Output the (X, Y) coordinate of the center of the cell containing the given text.  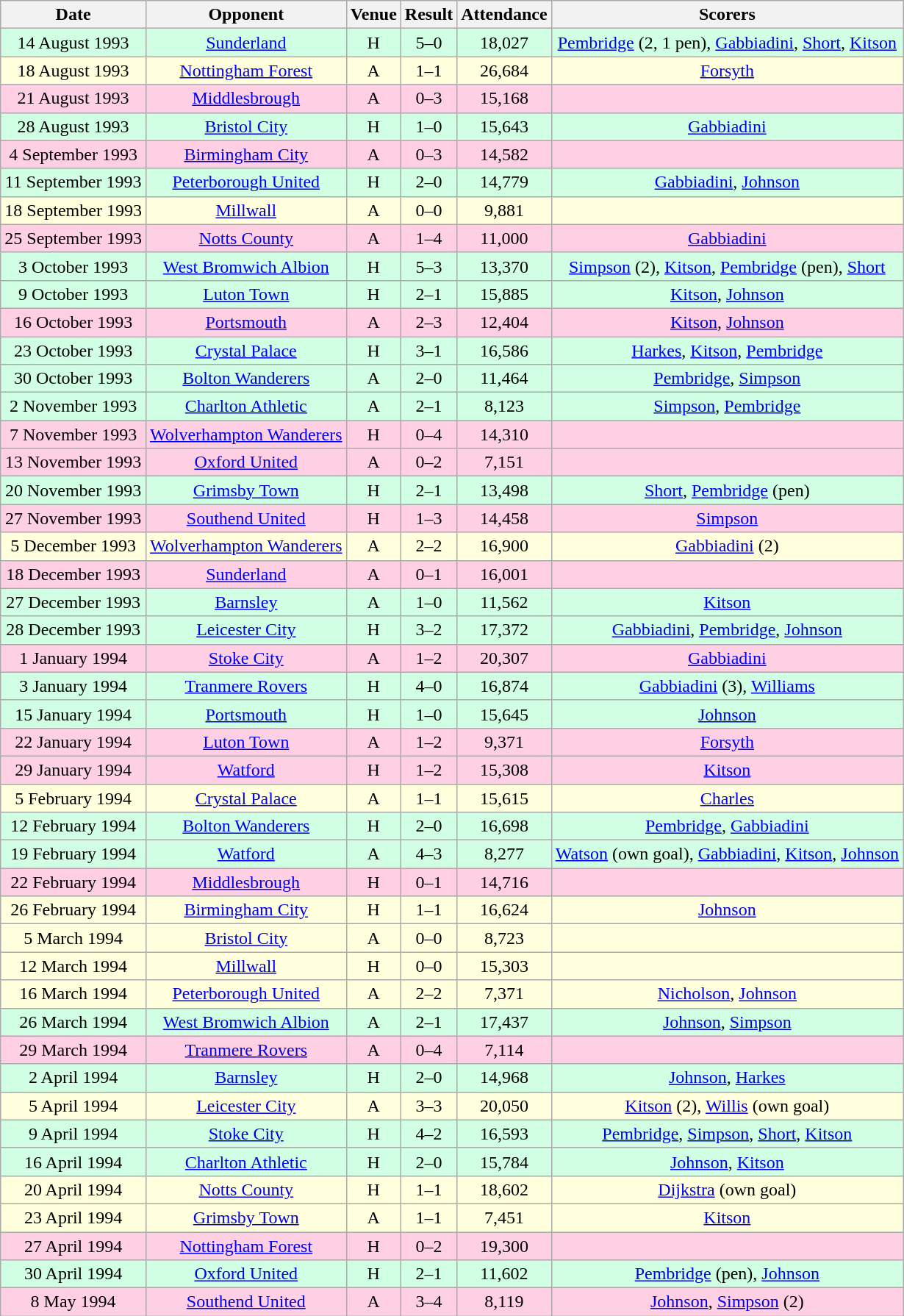
30 October 1993 (73, 379)
23 April 1994 (73, 1217)
18 September 1993 (73, 210)
5–3 (428, 266)
13,498 (504, 490)
9 April 1994 (73, 1134)
Pembridge, Simpson (727, 379)
Simpson, Pembridge (727, 407)
18 August 1993 (73, 71)
Short, Pembridge (pen) (727, 490)
15,168 (504, 99)
19,300 (504, 1246)
15 January 1994 (73, 714)
4–0 (428, 686)
9 October 1993 (73, 294)
Simpson (727, 518)
16,874 (504, 686)
16,624 (504, 910)
Nicholson, Johnson (727, 994)
8,123 (504, 407)
29 March 1994 (73, 1050)
8 May 1994 (73, 1302)
27 December 1993 (73, 602)
4–2 (428, 1134)
15,645 (504, 714)
Pembridge, Simpson, Short, Kitson (727, 1134)
11,602 (504, 1274)
3 January 1994 (73, 686)
14,310 (504, 435)
28 December 1993 (73, 630)
14,716 (504, 882)
26 March 1994 (73, 1022)
Kitson (2), Willis (own goal) (727, 1106)
15,643 (504, 126)
21 August 1993 (73, 99)
27 November 1993 (73, 518)
14,582 (504, 154)
15,308 (504, 770)
14 August 1993 (73, 43)
15,303 (504, 966)
18,027 (504, 43)
20,050 (504, 1106)
7,371 (504, 994)
14,968 (504, 1078)
15,885 (504, 294)
25 September 1993 (73, 238)
3 October 1993 (73, 266)
30 April 1994 (73, 1274)
8,119 (504, 1302)
5 December 1993 (73, 546)
16 April 1994 (73, 1162)
14,779 (504, 182)
16,593 (504, 1134)
Attendance (504, 15)
20,307 (504, 658)
9,881 (504, 210)
7 November 1993 (73, 435)
2 November 1993 (73, 407)
Johnson, Simpson (727, 1022)
3–2 (428, 630)
5 February 1994 (73, 798)
13 November 1993 (73, 462)
12 March 1994 (73, 966)
2–3 (428, 322)
27 April 1994 (73, 1246)
23 October 1993 (73, 351)
Scorers (727, 15)
3–4 (428, 1302)
Johnson, Simpson (2) (727, 1302)
9,371 (504, 742)
Harkes, Kitson, Pembridge (727, 351)
16,698 (504, 826)
Simpson (2), Kitson, Pembridge (pen), Short (727, 266)
14,458 (504, 518)
19 February 1994 (73, 854)
Pembridge (pen), Johnson (727, 1274)
20 April 1994 (73, 1190)
Result (428, 15)
8,723 (504, 938)
16,586 (504, 351)
Date (73, 15)
18 December 1993 (73, 574)
17,372 (504, 630)
11,562 (504, 602)
11 September 1993 (73, 182)
8,277 (504, 854)
7,151 (504, 462)
Watson (own goal), Gabbiadini, Kitson, Johnson (727, 854)
26,684 (504, 71)
5–0 (428, 43)
Opponent (245, 15)
1–3 (428, 518)
1–4 (428, 238)
17,437 (504, 1022)
13,370 (504, 266)
3–1 (428, 351)
7,114 (504, 1050)
28 August 1993 (73, 126)
16,900 (504, 546)
Gabbiadini, Pembridge, Johnson (727, 630)
Johnson, Kitson (727, 1162)
7,451 (504, 1217)
20 November 1993 (73, 490)
3–3 (428, 1106)
Venue (373, 15)
5 April 1994 (73, 1106)
18,602 (504, 1190)
Pembridge (2, 1 pen), Gabbiadini, Short, Kitson (727, 43)
1 January 1994 (73, 658)
16 March 1994 (73, 994)
12,404 (504, 322)
Johnson, Harkes (727, 1078)
11,464 (504, 379)
22 February 1994 (73, 882)
16,001 (504, 574)
Gabbiadini (2) (727, 546)
15,615 (504, 798)
4 September 1993 (73, 154)
Pembridge, Gabbiadini (727, 826)
29 January 1994 (73, 770)
12 February 1994 (73, 826)
16 October 1993 (73, 322)
26 February 1994 (73, 910)
Gabbiadini (3), Williams (727, 686)
4–3 (428, 854)
Charles (727, 798)
22 January 1994 (73, 742)
Gabbiadini, Johnson (727, 182)
5 March 1994 (73, 938)
11,000 (504, 238)
Dijkstra (own goal) (727, 1190)
2 April 1994 (73, 1078)
15,784 (504, 1162)
